Provide the [X, Y] coordinate of the cell's center where the given text is located.  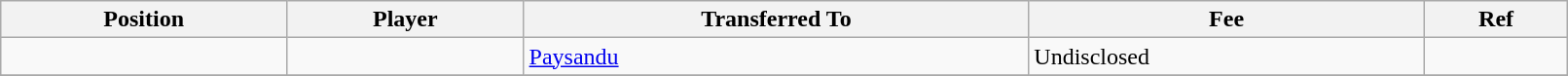
Ref [1495, 19]
Fee [1226, 19]
Transferred To [777, 19]
Player [405, 19]
Paysandu [777, 57]
Undisclosed [1226, 57]
Position [144, 19]
